Extract the (x, y) coordinate from the center of the cell holding the provided text.  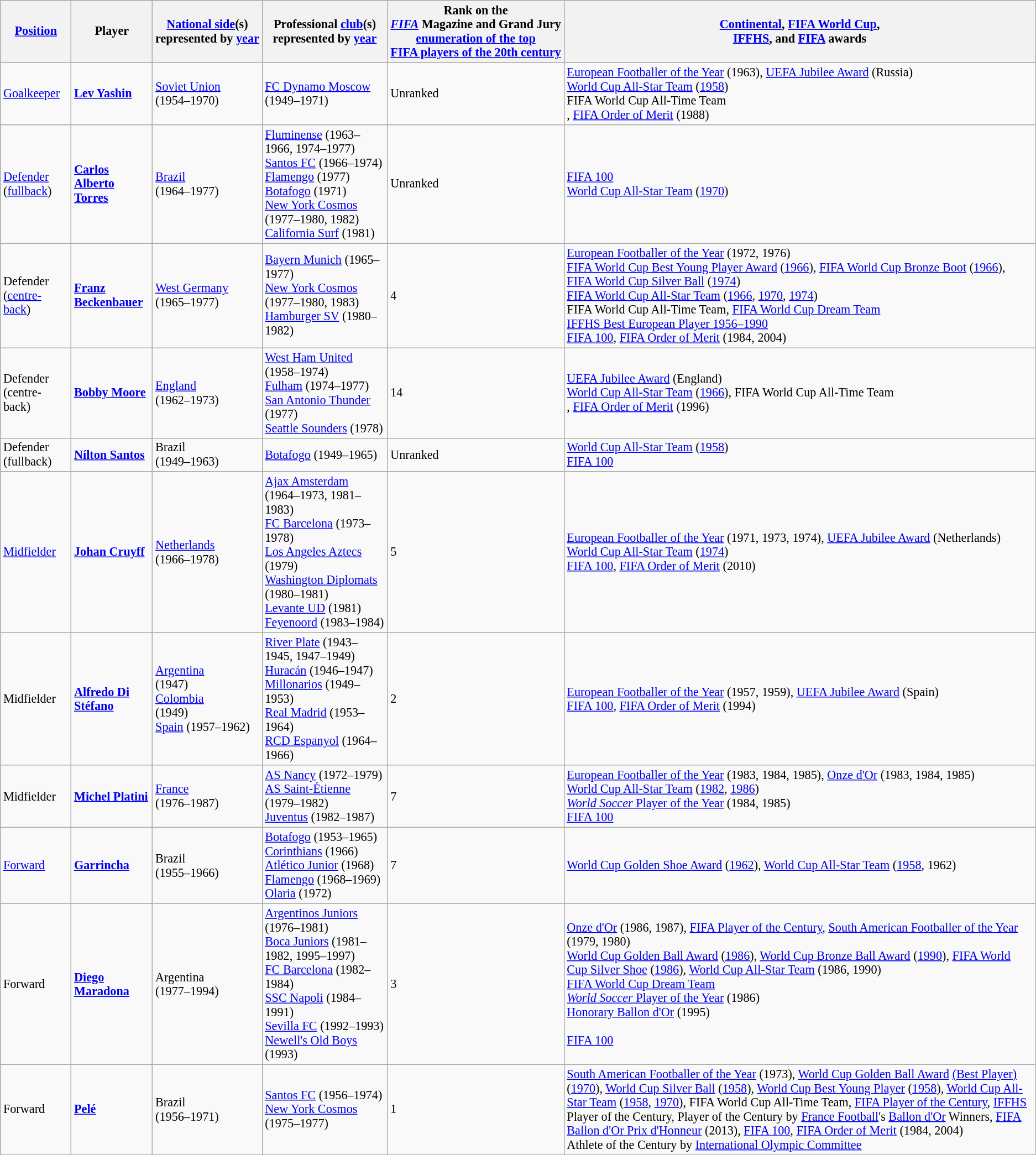
Santos FC (1956–1974)New York Cosmos (1975–1977) (325, 1109)
Netherlands(1966–1978) (207, 552)
Goalkeeper (36, 93)
Argentina(1977–1994) (207, 984)
Brazil(1964–1977) (207, 184)
National side(s)represented by year (207, 32)
Rank on theFIFA Magazine and Grand Juryenumeration of the topFIFA players of the 20th century (475, 32)
5 (475, 552)
World Cup Golden Shoe Award (1962), World Cup All-Star Team (1958, 1962) (799, 865)
3 (475, 984)
Fluminense (1963–1966, 1974–1977)Santos FC (1966–1974)Flamengo (1977)Botafogo (1971)New York Cosmos (1977–1980, 1982)California Surf (1981) (325, 184)
Carlos Alberto Torres (112, 184)
Soviet Union(1954–1970) (207, 93)
1 (475, 1109)
Johan Cruyff (112, 552)
River Plate (1943–1945, 1947–1949)Huracán (1946–1947)Millonarios (1949–1953)Real Madrid (1953–1964)RCD Espanyol (1964–1966) (325, 699)
Brazil(1955–1966) (207, 865)
Bobby Moore (112, 393)
Player (112, 32)
France(1976–1987) (207, 796)
UEFA Jubilee Award (England)World Cup All-Star Team (1966), FIFA World Cup All-Time Team, FIFA Order of Merit (1996) (799, 393)
Brazil(1949–1963) (207, 454)
England(1962–1973) (207, 393)
Continental, FIFA World Cup,IFFHS, and FIFA awards (799, 32)
FIFA 100World Cup All-Star Team (1970) (799, 184)
World Cup All-Star Team (1958)FIFA 100 (799, 454)
West Germany(1965–1977) (207, 295)
Alfredo Di Stéfano (112, 699)
14 (475, 393)
European Footballer of the Year (1957, 1959), UEFA Jubilee Award (Spain)FIFA 100, FIFA Order of Merit (1994) (799, 699)
Garrincha (112, 865)
Position (36, 32)
Nílton Santos (112, 454)
Bayern Munich (1965–1977)New York Cosmos (1977–1980, 1983)Hamburger SV (1980–1982) (325, 295)
Lev Yashin (112, 93)
Argentina(1947) Colombia(1949) Spain (1957–1962) (207, 699)
2 (475, 699)
Pelé (112, 1109)
Diego Maradona (112, 984)
FC Dynamo Moscow (1949–1971) (325, 93)
West Ham United (1958–1974)Fulham (1974–1977)San Antonio Thunder (1977)Seattle Sounders (1978) (325, 393)
Botafogo (1949–1965) (325, 454)
Michel Platini (112, 796)
AS Nancy (1972–1979)AS Saint-Étienne (1979–1982)Juventus (1982–1987) (325, 796)
Botafogo (1953–1965)Corinthians (1966)Atlético Junior (1968)Flamengo (1968–1969)Olaria (1972) (325, 865)
Professional club(s)represented by year (325, 32)
Franz Beckenbauer (112, 295)
Brazil(1956–1971) (207, 1109)
4 (475, 295)
